Provide the (X, Y) coordinate of the cell's center where the given text is located.  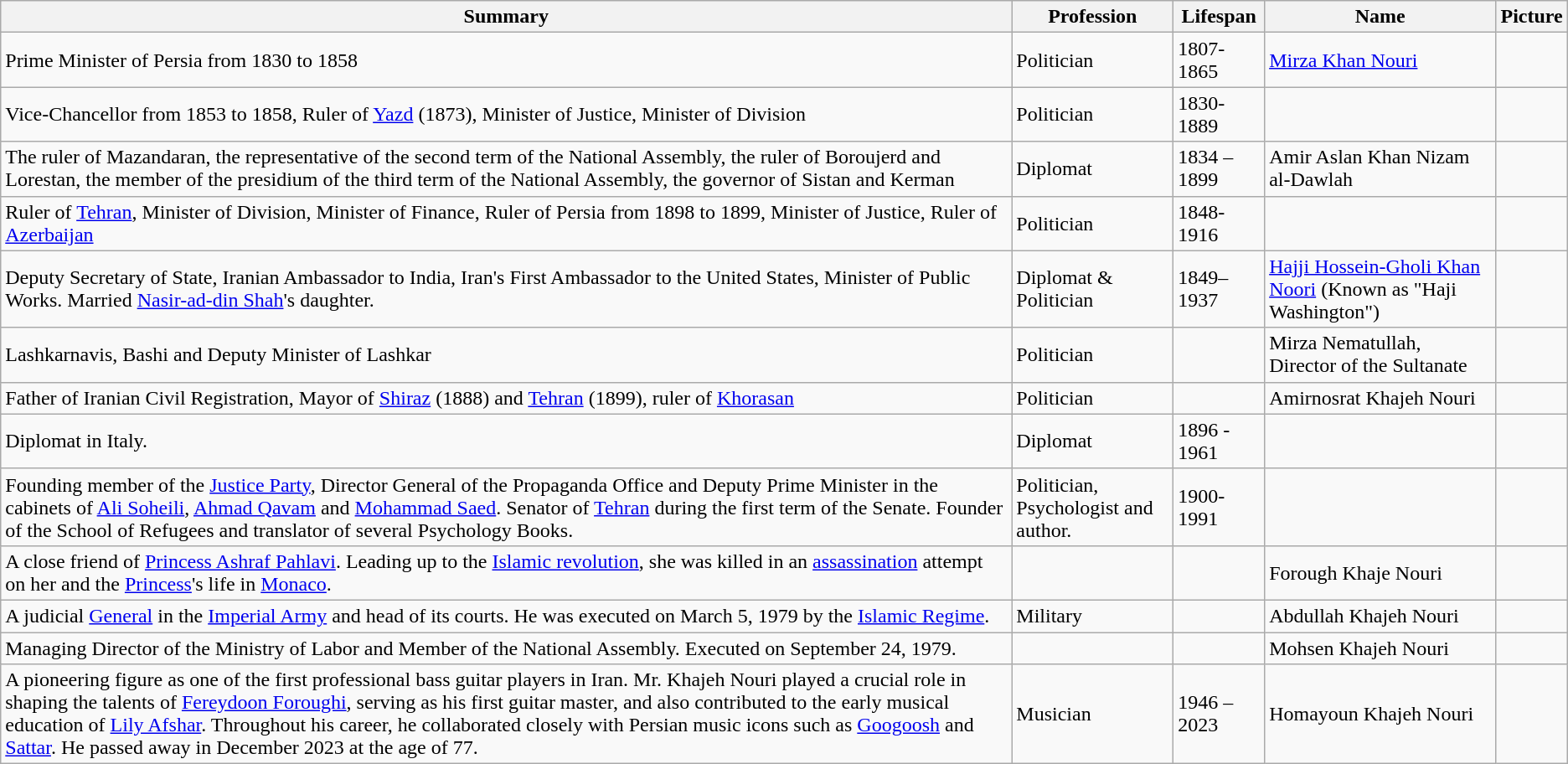
Father of Iranian Civil Registration, Mayor of Shiraz (1888) and Tehran (1899), ruler of Khorasan (506, 398)
Name (1380, 17)
1848-1916 (1220, 223)
Homayoun Khajeh Nouri (1380, 714)
1807-1865 (1220, 60)
1830- 1889 (1220, 114)
Summary (506, 17)
Ruler of Tehran, Minister of Division, Minister of Finance, Ruler of Persia from 1898 to 1899, Minister of Justice, Ruler of Azerbaijan (506, 223)
Mirza Nematullah, Director of the Sultanate (1380, 355)
Abdullah Khajeh Nouri (1380, 616)
Amir Aslan Khan Nizam al-Dawlah (1380, 169)
Lifespan (1220, 17)
Lashkarnavis, Bashi and Deputy Minister of Lashkar (506, 355)
1896 - 1961 (1220, 441)
1849–1937 (1220, 289)
Forough Khaje Nouri (1380, 573)
Mohsen Khajeh Nouri (1380, 648)
Diplomat in Italy. (506, 441)
1946 – 2023 (1220, 714)
Profession (1092, 17)
1834 – 1899 (1220, 169)
1900- 1991 (1220, 507)
Vice-Chancellor from 1853 to 1858, Ruler of Yazd (1873), Minister of Justice, Minister of Division (506, 114)
Amirnosrat Khajeh Nouri (1380, 398)
Prime Minister of Persia from 1830 to 1858 (506, 60)
Mirza Khan Nouri (1380, 60)
Military (1092, 616)
A judicial General in the Imperial Army and head of its courts. He was executed on March 5, 1979 by the Islamic Regime. (506, 616)
Musician (1092, 714)
Hajji Hossein-Gholi Khan Noori (Known as "Haji Washington") (1380, 289)
Politician, Psychologist and author. (1092, 507)
Picture (1531, 17)
Diplomat & Politician (1092, 289)
Managing Director of the Ministry of Labor and Member of the National Assembly. Executed on September 24, 1979. (506, 648)
